Locate the cell with the specified text and output its [x, y] center coordinate. 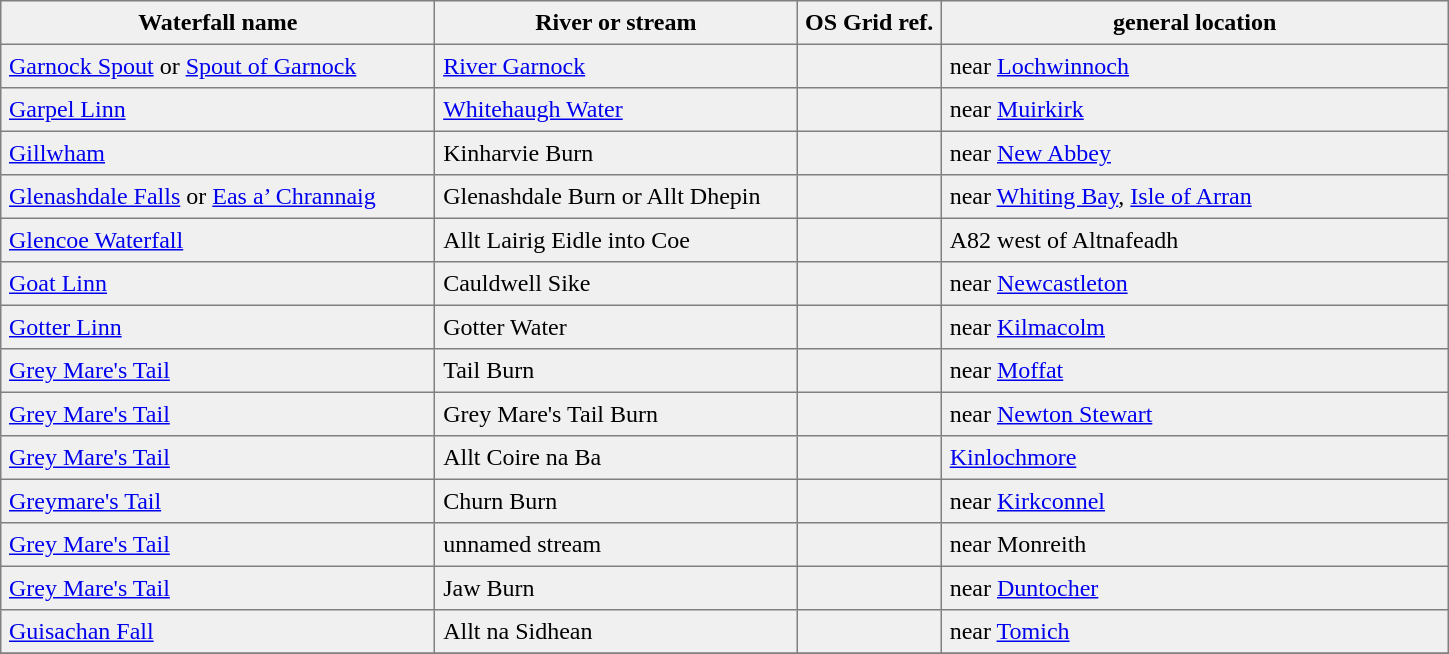
Glencoe Waterfall [218, 240]
Jaw Burn [616, 588]
Glenashdale Burn or Allt Dhepin [616, 197]
near Tomich [1194, 632]
near Monreith [1194, 545]
near Newton Stewart [1194, 414]
Garpel Linn [218, 110]
near Whiting Bay, Isle of Arran [1194, 197]
Gotter Linn [218, 327]
near Kilmacolm [1194, 327]
Churn Burn [616, 501]
near Kirkconnel [1194, 501]
near Muirkirk [1194, 110]
near New Abbey [1194, 153]
Allt Lairig Eidle into Coe [616, 240]
Cauldwell Sike [616, 284]
OS Grid ref. [870, 23]
Gotter Water [616, 327]
Tail Burn [616, 371]
Allt Coire na Ba [616, 458]
near Moffat [1194, 371]
Whitehaugh Water [616, 110]
unnamed stream [616, 545]
Kinharvie Burn [616, 153]
near Newcastleton [1194, 284]
Goat Linn [218, 284]
River Garnock [616, 66]
Grey Mare's Tail Burn [616, 414]
general location [1194, 23]
Garnock Spout or Spout of Garnock [218, 66]
River or stream [616, 23]
Allt na Sidhean [616, 632]
Guisachan Fall [218, 632]
Gillwham [218, 153]
Kinlochmore [1194, 458]
Greymare's Tail [218, 501]
near Duntocher [1194, 588]
Glenashdale Falls or Eas a’ Chrannaig [218, 197]
A82 west of Altnafeadh [1194, 240]
Waterfall name [218, 23]
near Lochwinnoch [1194, 66]
